Scan for the cell matching the given text and deliver its [X, Y] coordinate at center. 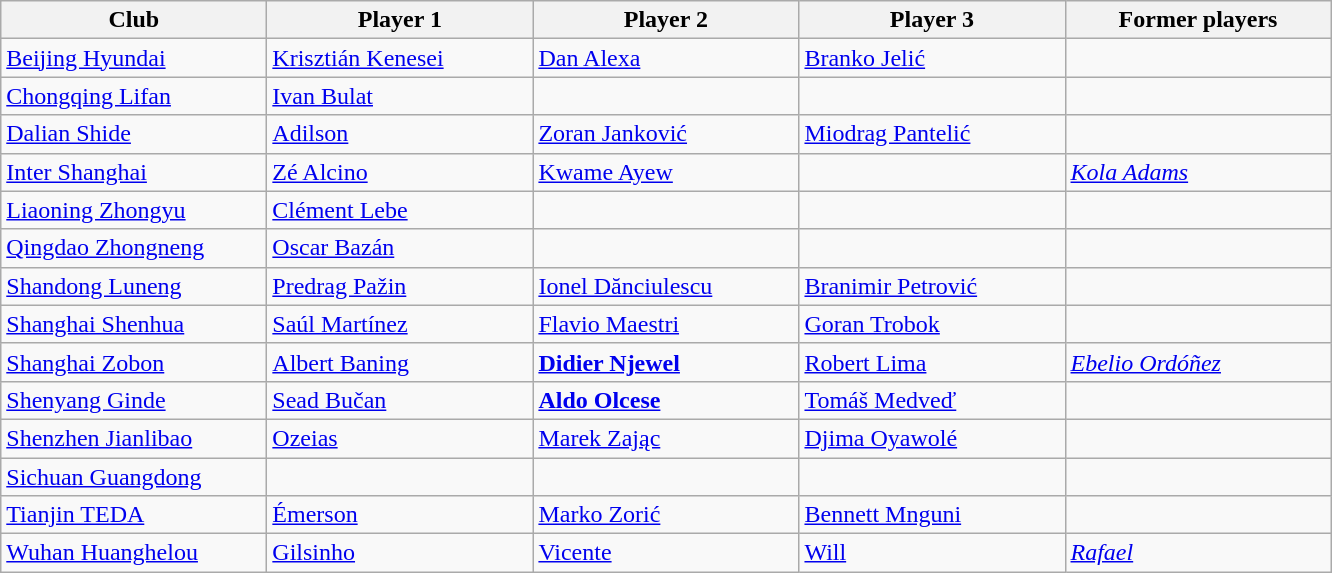
Branko Jelić [932, 58]
Chongqing Lifan [134, 96]
Shenzhen Jianlibao [134, 438]
Branimir Petrović [932, 286]
Shanghai Zobon [134, 362]
Dalian Shide [134, 134]
Ivan Bulat [400, 96]
Vicente [666, 553]
Kola Adams [1198, 172]
Wuhan Huanghelou [134, 553]
Djima Oyawolé [932, 438]
Adilson [400, 134]
Ozeias [400, 438]
Beijing Hyundai [134, 58]
Will [932, 553]
Tomáš Medveď [932, 400]
Oscar Bazán [400, 248]
Ionel Dănciulescu [666, 286]
Robert Lima [932, 362]
Club [134, 20]
Former players [1198, 20]
Inter Shanghai [134, 172]
Shandong Luneng [134, 286]
Émerson [400, 515]
Player 1 [400, 20]
Liaoning Zhongyu [134, 210]
Shenyang Ginde [134, 400]
Goran Trobok [932, 324]
Gilsinho [400, 553]
Sichuan Guangdong [134, 477]
Marko Zorić [666, 515]
Flavio Maestri [666, 324]
Rafael [1198, 553]
Kwame Ayew [666, 172]
Qingdao Zhongneng [134, 248]
Marek Zając [666, 438]
Bennett Mnguni [932, 515]
Zé Alcino [400, 172]
Aldo Olcese [666, 400]
Saúl Martínez [400, 324]
Dan Alexa [666, 58]
Albert Baning [400, 362]
Clément Lebe [400, 210]
Sead Bučan [400, 400]
Zoran Janković [666, 134]
Didier Njewel [666, 362]
Krisztián Kenesei [400, 58]
Tianjin TEDA [134, 515]
Predrag Pažin [400, 286]
Shanghai Shenhua [134, 324]
Player 3 [932, 20]
Player 2 [666, 20]
Miodrag Pantelić [932, 134]
Ebelio Ordóñez [1198, 362]
